Detect which cell encompasses the target text, then output its (x, y) center coordinate. 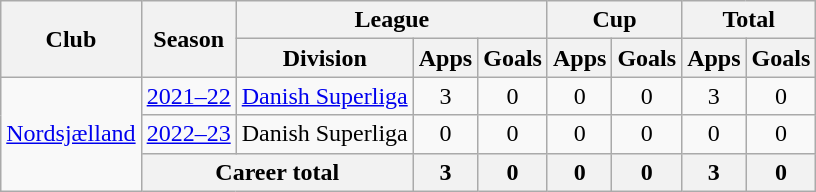
Cup (614, 20)
2022–23 (188, 134)
Total (749, 20)
Career total (277, 172)
League (392, 20)
2021–22 (188, 96)
Club (71, 39)
Division (324, 58)
Season (188, 39)
Nordsjælland (71, 134)
